Capture the cell that displays the provided text and extract its (X, Y) central coordinate. 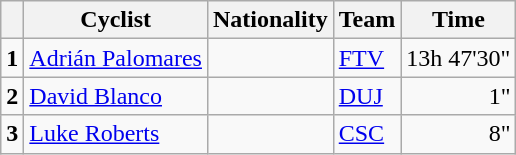
Nationality (270, 20)
1 (12, 58)
David Blanco (116, 96)
CSC (367, 134)
Luke Roberts (116, 134)
8" (458, 134)
2 (12, 96)
13h 47'30" (458, 58)
3 (12, 134)
Adrián Palomares (116, 58)
Team (367, 20)
FTV (367, 58)
1" (458, 96)
Cyclist (116, 20)
DUJ (367, 96)
Time (458, 20)
